Determine the (x, y) coordinate at the center of the cell enclosing the given text.  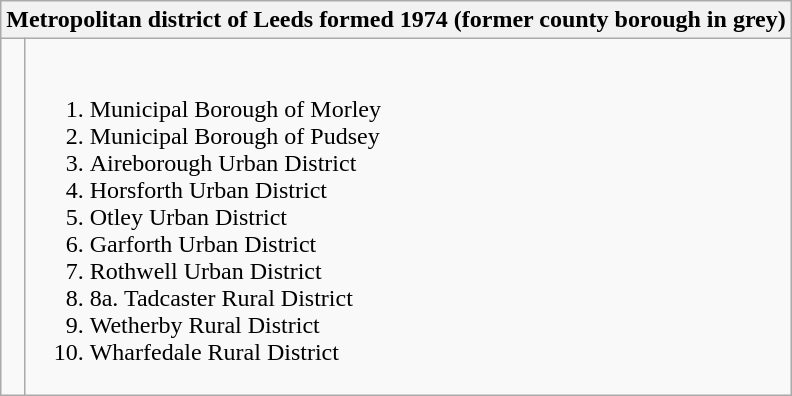
Metropolitan district of Leeds formed 1974 (former county borough in grey) (396, 20)
